Pinpoint the cell where the given text exists, returning its (x, y) midpoint coordinate. 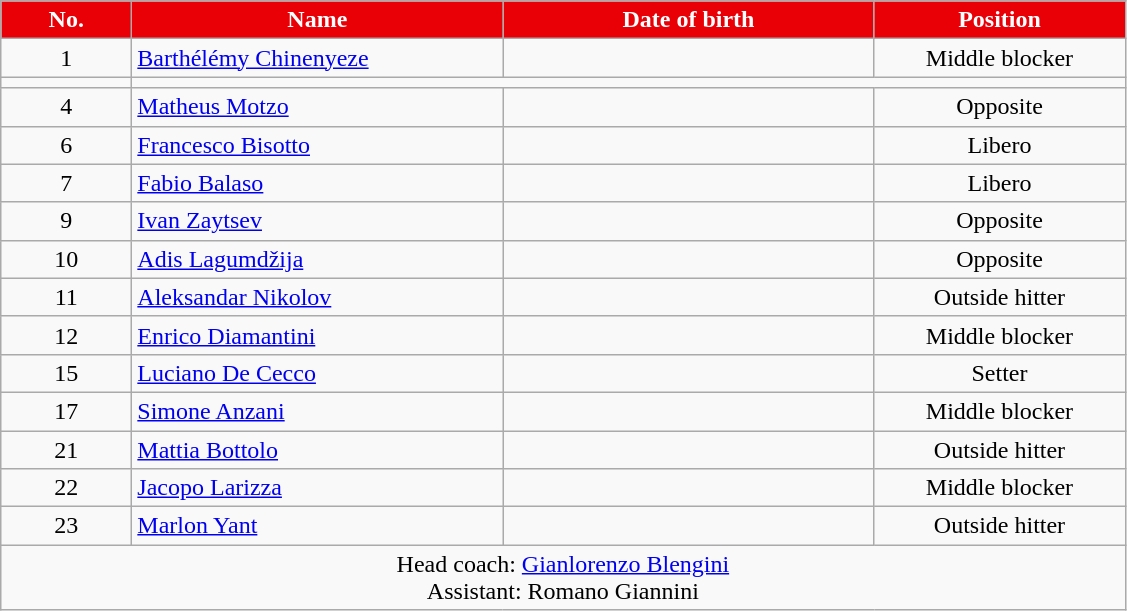
Date of birth (688, 20)
Fabio Balaso (318, 183)
7 (66, 183)
Head coach: Gianlorenzo BlenginiAssistant: Romano Giannini (563, 578)
9 (66, 221)
Simone Anzani (318, 411)
Aleksandar Nikolov (318, 297)
1 (66, 58)
22 (66, 488)
4 (66, 107)
Position (1000, 20)
Adis Lagumdžija (318, 259)
Ivan Zaytsev (318, 221)
21 (66, 449)
Marlon Yant (318, 526)
23 (66, 526)
15 (66, 373)
Setter (1000, 373)
11 (66, 297)
Jacopo Larizza (318, 488)
Name (318, 20)
Francesco Bisotto (318, 145)
17 (66, 411)
Luciano De Cecco (318, 373)
10 (66, 259)
Barthélémy Chinenyeze (318, 58)
6 (66, 145)
Enrico Diamantini (318, 335)
12 (66, 335)
No. (66, 20)
Mattia Bottolo (318, 449)
Matheus Motzo (318, 107)
